Detect which cell encompasses the target text, then output its [X, Y] center coordinate. 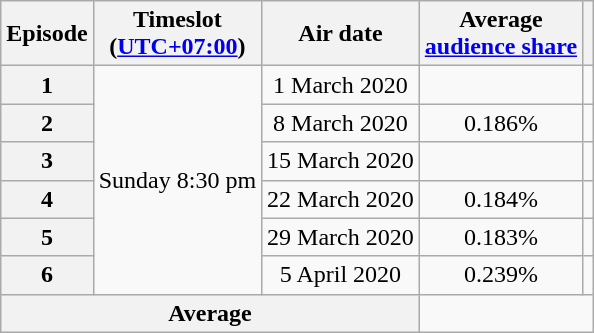
6 [47, 275]
15 March 2020 [341, 161]
4 [47, 199]
2 [47, 123]
0.239% [500, 275]
29 March 2020 [341, 237]
1 March 2020 [341, 85]
Episode [47, 34]
0.184% [500, 199]
Sunday 8:30 pm [177, 180]
Timeslot(UTC+07:00) [177, 34]
1 [47, 85]
Average [210, 313]
3 [47, 161]
0.186% [500, 123]
5 [47, 237]
5 April 2020 [341, 275]
Averageaudience share [500, 34]
8 March 2020 [341, 123]
22 March 2020 [341, 199]
Air date [341, 34]
0.183% [500, 237]
